For the text-containing cell, return its midpoint in [X, Y] coordinate format. 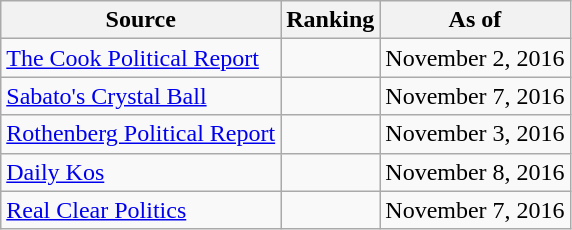
Real Clear Politics [141, 210]
Ranking [330, 20]
Daily Kos [141, 172]
November 8, 2016 [475, 172]
The Cook Political Report [141, 58]
Rothenberg Political Report [141, 134]
Source [141, 20]
November 3, 2016 [475, 134]
As of [475, 20]
November 2, 2016 [475, 58]
Sabato's Crystal Ball [141, 96]
